Detect which cell encompasses the target text, then output its [x, y] center coordinate. 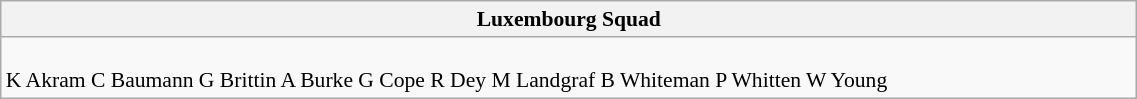
Luxembourg Squad [569, 19]
K Akram C Baumann G Brittin A Burke G Cope R Dey M Landgraf B Whiteman P Whitten W Young [569, 68]
